Detect which cell encompasses the target text, then output its (x, y) center coordinate. 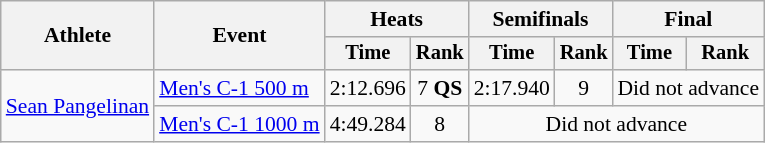
Heats (397, 19)
7 QS (440, 88)
Final (688, 19)
4:49.284 (368, 124)
Athlete (78, 36)
2:12.696 (368, 88)
Men's C-1 500 m (240, 88)
Semifinals (541, 19)
Sean Pangelinan (78, 106)
8 (440, 124)
Men's C-1 1000 m (240, 124)
9 (584, 88)
Event (240, 36)
2:17.940 (512, 88)
